Pinpoint the cell where the given text exists, returning its (X, Y) midpoint coordinate. 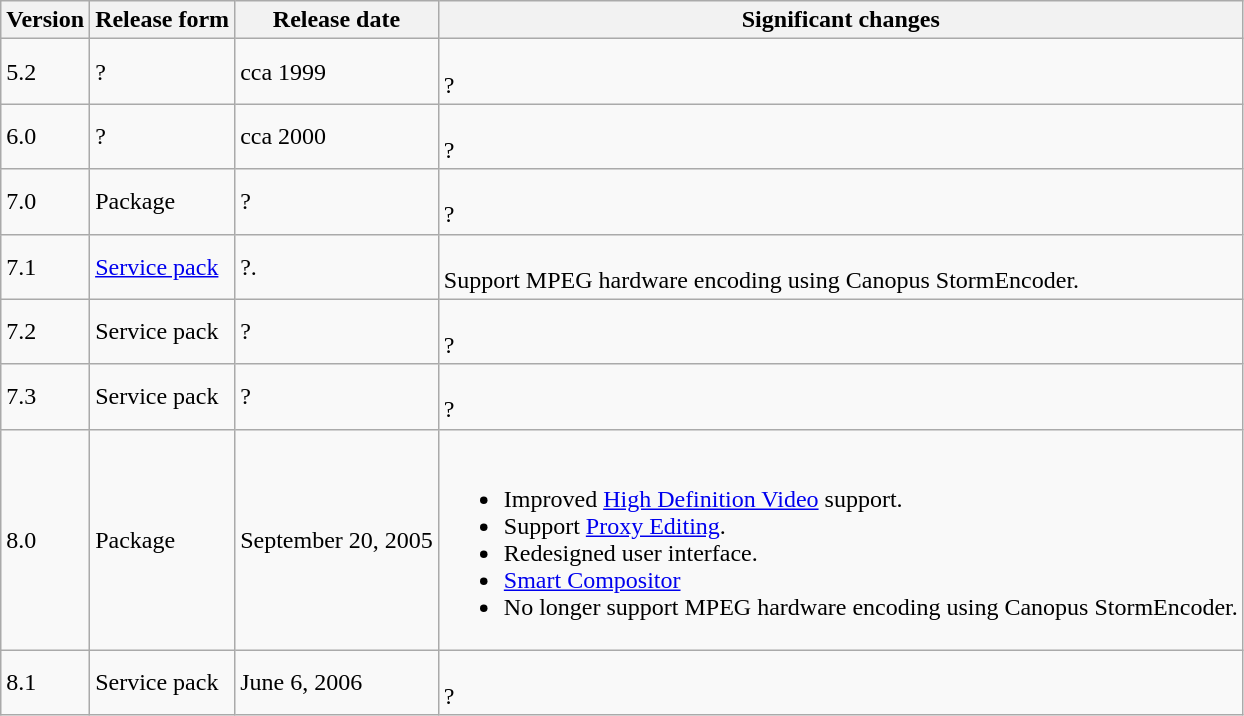
7.0 (46, 202)
?. (337, 266)
cca 2000 (337, 136)
Version (46, 20)
5.2 (46, 72)
7.2 (46, 332)
6.0 (46, 136)
Significant changes (840, 20)
June 6, 2006 (337, 682)
7.1 (46, 266)
Release form (162, 20)
8.1 (46, 682)
7.3 (46, 396)
Release date (337, 20)
8.0 (46, 540)
cca 1999 (337, 72)
Support MPEG hardware encoding using Canopus StormEncoder. (840, 266)
September 20, 2005 (337, 540)
